Provide the (x, y) coordinate of the cell's center where the given text is located.  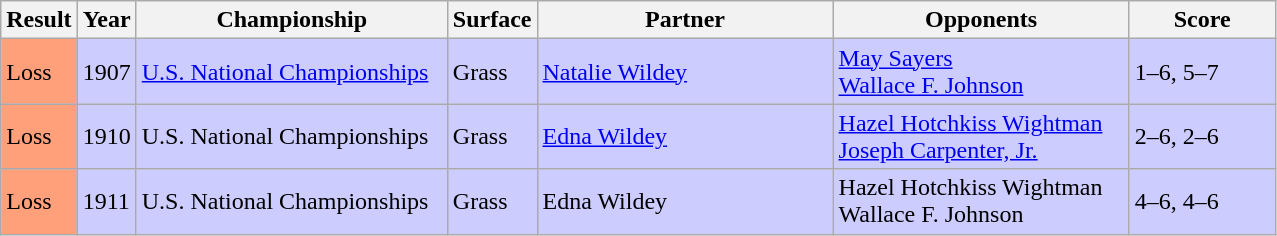
Hazel Hotchkiss Wightman Wallace F. Johnson (981, 202)
Surface (492, 20)
Year (106, 20)
1910 (106, 136)
Partner (685, 20)
Hazel Hotchkiss Wightman Joseph Carpenter, Jr. (981, 136)
4–6, 4–6 (1202, 202)
Natalie Wildey (685, 72)
Opponents (981, 20)
1–6, 5–7 (1202, 72)
Score (1202, 20)
1907 (106, 72)
Result (39, 20)
May Sayers Wallace F. Johnson (981, 72)
Championship (292, 20)
2–6, 2–6 (1202, 136)
1911 (106, 202)
